Return [x, y] of the center of cell containing provided text 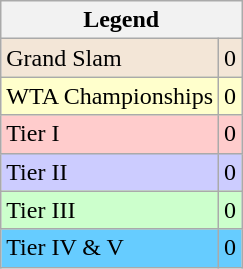
Tier II [110, 172]
Legend [122, 20]
Tier I [110, 134]
Tier IV & V [110, 248]
Tier III [110, 210]
WTA Championships [110, 96]
Grand Slam [110, 58]
